Extract the (X, Y) coordinate from the center of the cell holding the provided text.  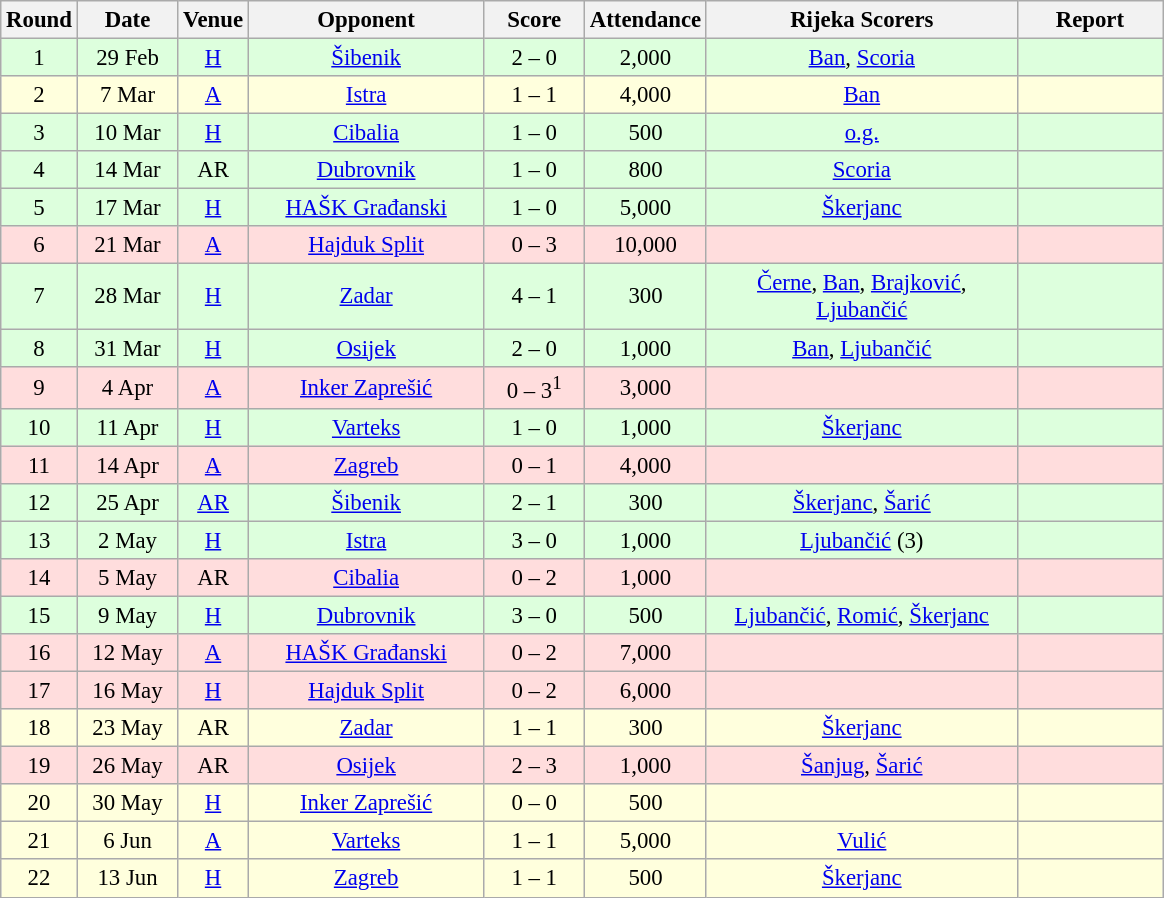
7 (39, 296)
Ban (862, 95)
Round (39, 20)
28 Mar (128, 296)
Ljubančić, Romić, Škerjanc (862, 615)
21 Mar (128, 245)
25 Apr (128, 503)
9 May (128, 615)
4 Apr (128, 387)
23 May (128, 728)
2,000 (646, 58)
6 Jun (128, 841)
18 (39, 728)
14 (39, 578)
22 (39, 879)
2 May (128, 540)
11 Apr (128, 427)
31 Mar (128, 348)
16 (39, 653)
0 – 1 (534, 465)
800 (646, 170)
2 – 3 (534, 766)
9 (39, 387)
3,000 (646, 387)
Scoria (862, 170)
Černe, Ban, Brajković, Ljubančić (862, 296)
30 May (128, 803)
Škerjanc, Šarić (862, 503)
14 Mar (128, 170)
Ban, Ljubančić (862, 348)
13 Jun (128, 879)
2 (39, 95)
19 (39, 766)
Šanjug, Šarić (862, 766)
8 (39, 348)
Attendance (646, 20)
Ljubančić (3) (862, 540)
o.g. (862, 133)
Report (1090, 20)
5 May (128, 578)
10,000 (646, 245)
6,000 (646, 691)
20 (39, 803)
14 Apr (128, 465)
11 (39, 465)
Venue (214, 20)
Score (534, 20)
12 May (128, 653)
17 Mar (128, 208)
2 – 1 (534, 503)
6 (39, 245)
1 (39, 58)
3 (39, 133)
4 – 1 (534, 296)
Rijeka Scorers (862, 20)
29 Feb (128, 58)
13 (39, 540)
10 (39, 427)
10 Mar (128, 133)
12 (39, 503)
7,000 (646, 653)
0 – 31 (534, 387)
Opponent (366, 20)
17 (39, 691)
21 (39, 841)
4 (39, 170)
7 Mar (128, 95)
0 – 3 (534, 245)
5 (39, 208)
Date (128, 20)
Vulić (862, 841)
Ban, Scoria (862, 58)
15 (39, 615)
16 May (128, 691)
0 – 0 (534, 803)
26 May (128, 766)
